From the cell containing the given text, extract its center point as [X, Y] coordinate. 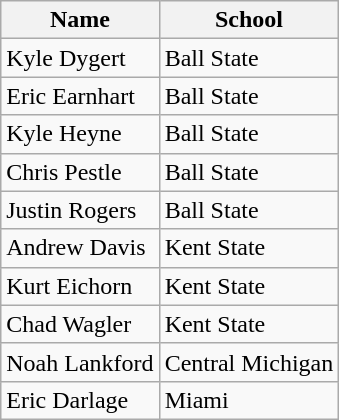
Kurt Eichorn [80, 286]
Kyle Dygert [80, 58]
Name [80, 20]
Eric Earnhart [80, 96]
Eric Darlage [80, 400]
Andrew Davis [80, 248]
Chad Wagler [80, 324]
Chris Pestle [80, 172]
Justin Rogers [80, 210]
Kyle Heyne [80, 134]
School [249, 20]
Miami [249, 400]
Central Michigan [249, 362]
Noah Lankford [80, 362]
